For the text-containing cell, return its midpoint in [x, y] coordinate format. 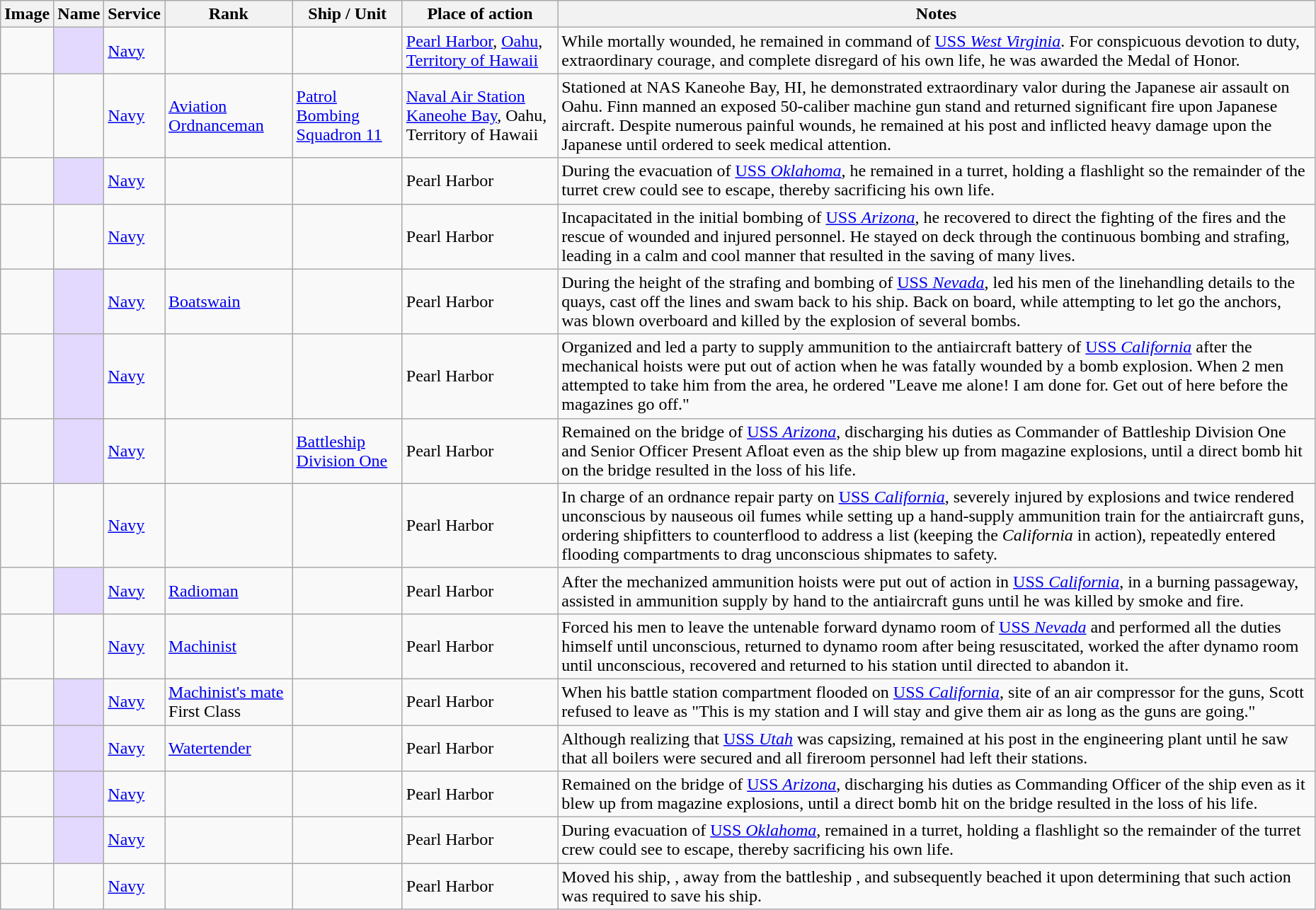
Watertender [229, 747]
Place of action [480, 14]
Image [27, 14]
Radioman [229, 590]
Pearl Harbor, Oahu, Territory of Hawaii [480, 51]
Ship / Unit [347, 14]
Battleship Division One [347, 451]
Name [79, 14]
Service [135, 14]
Aviation Ordnanceman [229, 116]
Notes [937, 14]
Machinist [229, 646]
Machinist's mate First Class [229, 702]
Rank [229, 14]
Moved his ship, , away from the battleship , and subsequently beached it upon determining that such action was required to save his ship. [937, 886]
Boatswain [229, 301]
Patrol Bombing Squadron 11 [347, 116]
Naval Air Station Kaneohe Bay, Oahu, Territory of Hawaii [480, 116]
